Return (x, y) of the center of cell containing provided text 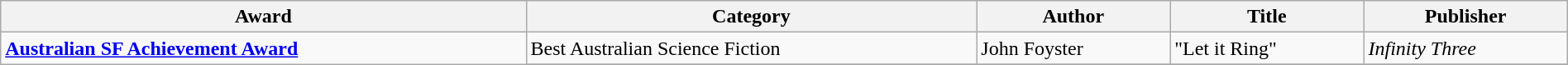
Publisher (1465, 17)
John Foyster (1073, 48)
Award (263, 17)
Title (1267, 17)
Australian SF Achievement Award (263, 48)
Best Australian Science Fiction (751, 48)
"Let it Ring" (1267, 48)
Author (1073, 17)
Category (751, 17)
Infinity Three (1465, 48)
